Capture the cell that displays the provided text and extract its [x, y] central coordinate. 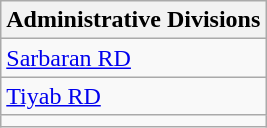
Sarbaran RD [134, 58]
Tiyab RD [134, 96]
Administrative Divisions [134, 20]
